Locate the cell with the specified text and output its [X, Y] center coordinate. 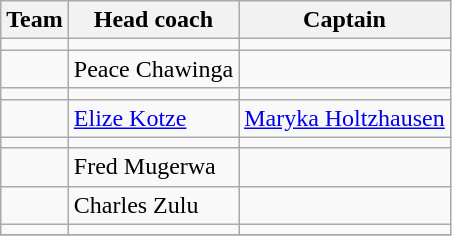
Team [35, 20]
Fred Mugerwa [153, 167]
Captain [345, 20]
Elize Kotze [153, 118]
Charles Zulu [153, 205]
Peace Chawinga [153, 69]
Head coach [153, 20]
Maryka Holtzhausen [345, 118]
